From the cell containing the given text, extract its center point as [X, Y] coordinate. 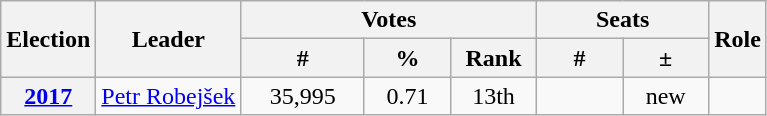
2017 [48, 96]
Seats [623, 20]
Rank [493, 58]
new [666, 96]
0.71 [407, 96]
13th [493, 96]
Role [738, 39]
Votes [389, 20]
Petr Robejšek [168, 96]
% [407, 58]
35,995 [303, 96]
Leader [168, 39]
Election [48, 39]
± [666, 58]
